Identify which cell holds the provided text, then report its [x, y] central coordinate. 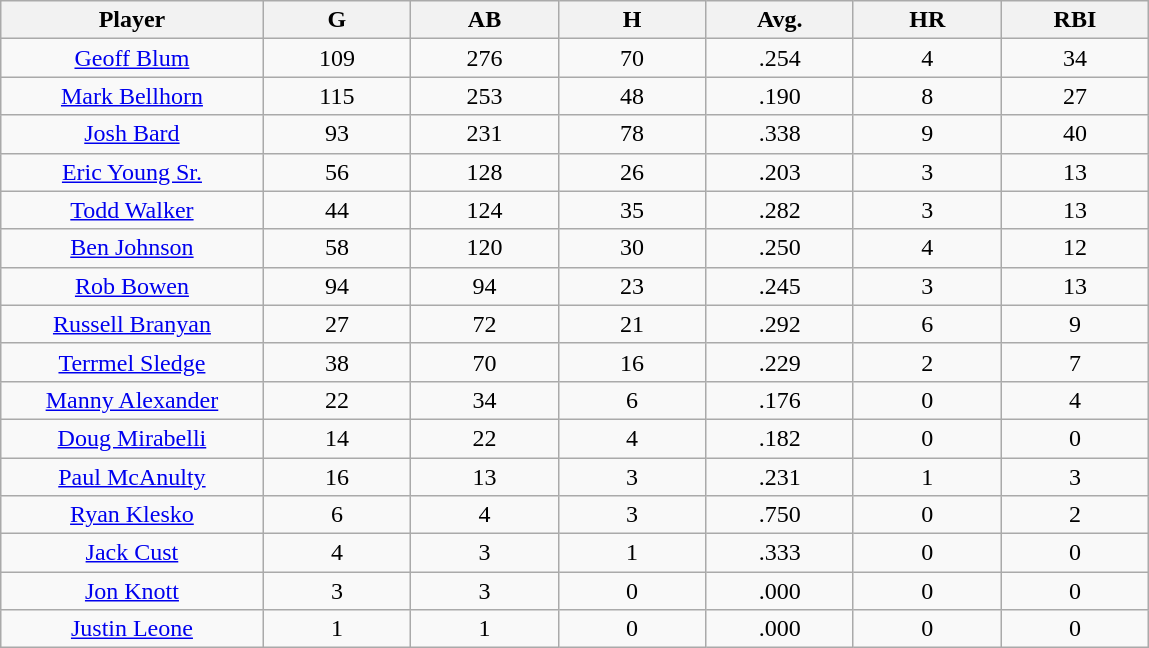
Jon Knott [132, 591]
120 [485, 248]
78 [632, 134]
58 [337, 248]
.292 [780, 324]
.231 [780, 477]
.176 [780, 400]
G [337, 20]
Eric Young Sr. [132, 172]
Player [132, 20]
H [632, 20]
12 [1075, 248]
.333 [780, 553]
Manny Alexander [132, 400]
AB [485, 20]
.254 [780, 58]
Josh Bard [132, 134]
Ben Johnson [132, 248]
40 [1075, 134]
109 [337, 58]
124 [485, 210]
253 [485, 96]
.190 [780, 96]
Geoff Blum [132, 58]
.338 [780, 134]
44 [337, 210]
Ryan Klesko [132, 515]
38 [337, 362]
Doug Mirabelli [132, 438]
Justin Leone [132, 629]
7 [1075, 362]
30 [632, 248]
.182 [780, 438]
56 [337, 172]
276 [485, 58]
35 [632, 210]
115 [337, 96]
Jack Cust [132, 553]
231 [485, 134]
72 [485, 324]
128 [485, 172]
26 [632, 172]
Rob Bowen [132, 286]
Terrmel Sledge [132, 362]
HR [927, 20]
.750 [780, 515]
Todd Walker [132, 210]
21 [632, 324]
48 [632, 96]
Russell Branyan [132, 324]
.282 [780, 210]
RBI [1075, 20]
93 [337, 134]
23 [632, 286]
8 [927, 96]
.245 [780, 286]
.250 [780, 248]
14 [337, 438]
Paul McAnulty [132, 477]
Mark Bellhorn [132, 96]
Avg. [780, 20]
.229 [780, 362]
.203 [780, 172]
